For the text-containing cell, return its midpoint in [x, y] coordinate format. 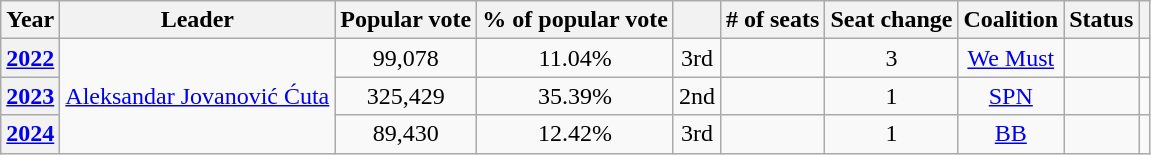
Popular vote [406, 20]
2023 [30, 96]
Seat change [892, 20]
Year [30, 20]
2022 [30, 58]
# of seats [772, 20]
BB [1011, 134]
Leader [198, 20]
2024 [30, 134]
Aleksandar Jovanović Ćuta [198, 96]
We Must [1011, 58]
89,430 [406, 134]
35.39% [576, 96]
% of popular vote [576, 20]
3 [892, 58]
Coalition [1011, 20]
325,429 [406, 96]
Status [1102, 20]
SPN [1011, 96]
12.42% [576, 134]
11.04% [576, 58]
99,078 [406, 58]
2nd [696, 96]
